Capture the cell that displays the provided text and extract its [X, Y] central coordinate. 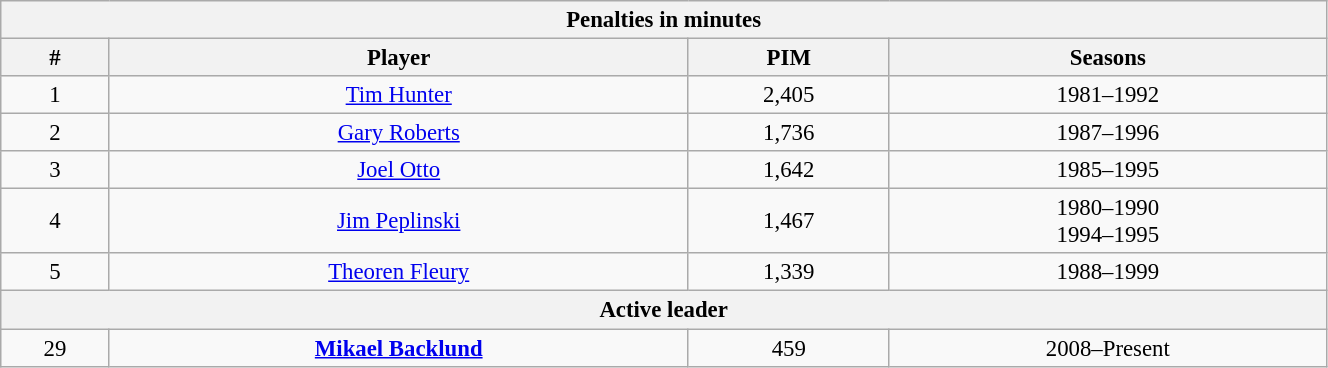
Gary Roberts [398, 133]
Jim Peplinski [398, 222]
Joel Otto [398, 170]
PIM [788, 58]
1,642 [788, 170]
4 [55, 222]
Active leader [664, 310]
Mikael Backlund [398, 348]
2,405 [788, 95]
# [55, 58]
459 [788, 348]
3 [55, 170]
Player [398, 58]
1985–1995 [1108, 170]
5 [55, 273]
2008–Present [1108, 348]
1987–1996 [1108, 133]
Theoren Fleury [398, 273]
2 [55, 133]
Penalties in minutes [664, 20]
1,339 [788, 273]
1988–1999 [1108, 273]
1981–1992 [1108, 95]
Tim Hunter [398, 95]
1,467 [788, 222]
29 [55, 348]
Seasons [1108, 58]
1,736 [788, 133]
1980–19901994–1995 [1108, 222]
1 [55, 95]
